Search for the cell housing the specified text and yield its (x, y) center coordinate. 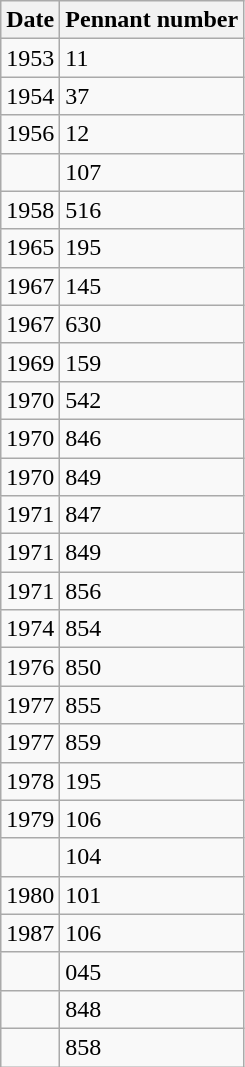
104 (152, 857)
1974 (30, 629)
1965 (30, 248)
1978 (30, 781)
159 (152, 362)
859 (152, 743)
145 (152, 286)
856 (152, 591)
Date (30, 20)
1953 (30, 58)
1979 (30, 819)
1969 (30, 362)
1987 (30, 933)
1958 (30, 210)
630 (152, 324)
12 (152, 134)
850 (152, 667)
045 (152, 971)
37 (152, 96)
848 (152, 1009)
11 (152, 58)
542 (152, 400)
854 (152, 629)
107 (152, 172)
847 (152, 515)
1954 (30, 96)
516 (152, 210)
855 (152, 705)
1976 (30, 667)
1980 (30, 895)
858 (152, 1047)
Pennant number (152, 20)
846 (152, 438)
1956 (30, 134)
101 (152, 895)
